Search for the cell housing the specified text and yield its [X, Y] center coordinate. 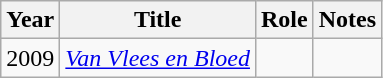
2009 [30, 58]
Title [158, 20]
Year [30, 20]
Role [284, 20]
Van Vlees en Bloed [158, 58]
Notes [347, 20]
